Provide the (x, y) coordinate of the cell's center where the given text is located.  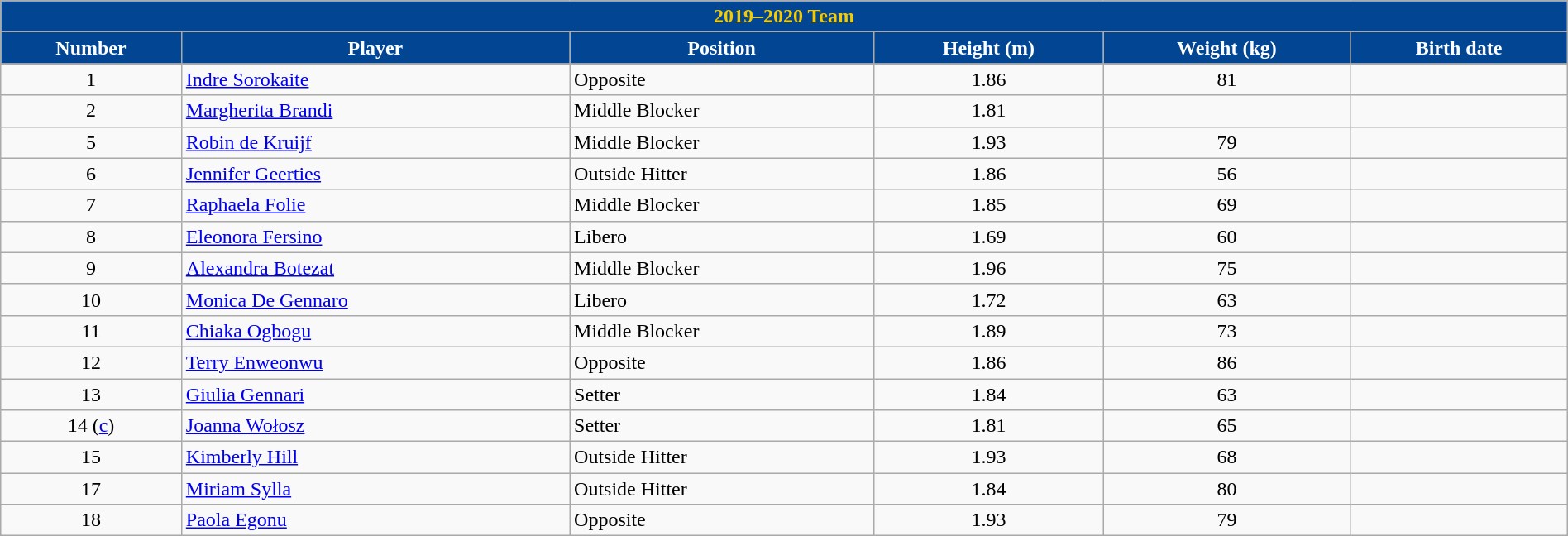
Player (375, 48)
6 (91, 174)
2 (91, 111)
Eleonora Fersino (375, 237)
14 (c) (91, 426)
5 (91, 142)
1.89 (989, 331)
Raphaela Folie (375, 205)
12 (91, 362)
86 (1227, 362)
Giulia Gennari (375, 395)
80 (1227, 489)
56 (1227, 174)
13 (91, 395)
81 (1227, 79)
Robin de Kruijf (375, 142)
Jennifer Geerties (375, 174)
Height (m) (989, 48)
8 (91, 237)
Margherita Brandi (375, 111)
73 (1227, 331)
Kimberly Hill (375, 457)
Indre Sorokaite (375, 79)
Joanna Wołosz (375, 426)
10 (91, 299)
75 (1227, 268)
15 (91, 457)
65 (1227, 426)
68 (1227, 457)
11 (91, 331)
Monica De Gennaro (375, 299)
Birth date (1459, 48)
18 (91, 520)
Weight (kg) (1227, 48)
Number (91, 48)
7 (91, 205)
1.85 (989, 205)
1.72 (989, 299)
Chiaka Ogbogu (375, 331)
69 (1227, 205)
1.69 (989, 237)
Position (722, 48)
Terry Enweonwu (375, 362)
Alexandra Botezat (375, 268)
1 (91, 79)
Miriam Sylla (375, 489)
2019–2020 Team (784, 17)
1.96 (989, 268)
9 (91, 268)
Paola Egonu (375, 520)
17 (91, 489)
60 (1227, 237)
